For the text-containing cell, return its midpoint in (x, y) coordinate format. 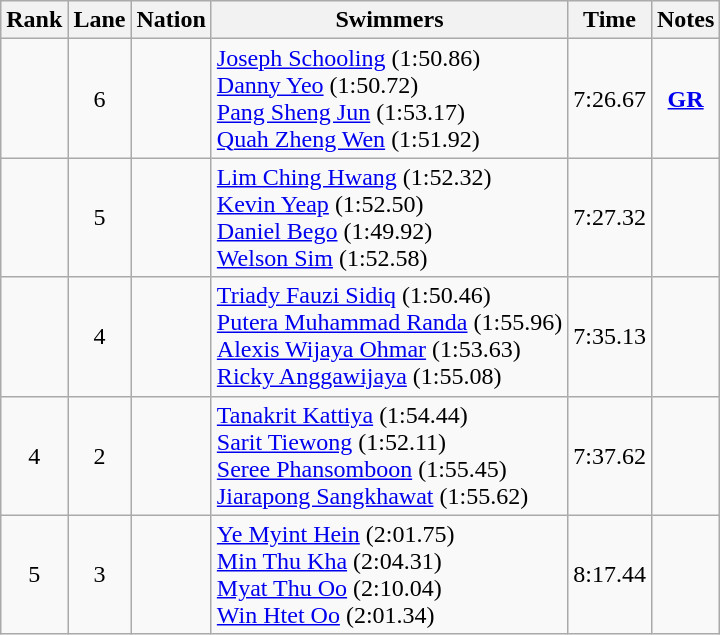
7:37.62 (610, 456)
Tanakrit Kattiya (1:54.44)Sarit Tiewong (1:52.11)Seree Phansomboon (1:55.45)Jiarapong Sangkhawat (1:55.62) (389, 456)
7:26.67 (610, 98)
Triady Fauzi Sidiq (1:50.46)Putera Muhammad Randa (1:55.96)Alexis Wijaya Ohmar (1:53.63)Ricky Anggawijaya (1:55.08) (389, 336)
Lim Ching Hwang (1:52.32)Kevin Yeap (1:52.50)Daniel Bego (1:49.92)Welson Sim (1:52.58) (389, 218)
6 (100, 98)
Nation (171, 20)
Notes (685, 20)
8:17.44 (610, 574)
Rank (34, 20)
Ye Myint Hein (2:01.75) Min Thu Kha (2:04.31)Myat Thu Oo (2:10.04)Win Htet Oo (2:01.34) (389, 574)
Lane (100, 20)
7:27.32 (610, 218)
2 (100, 456)
Time (610, 20)
3 (100, 574)
7:35.13 (610, 336)
Joseph Schooling (1:50.86)Danny Yeo (1:50.72)Pang Sheng Jun (1:53.17)Quah Zheng Wen (1:51.92) (389, 98)
Swimmers (389, 20)
GR (685, 98)
